Find where the given text appears and provide that cell's center as [X, Y] coordinate. 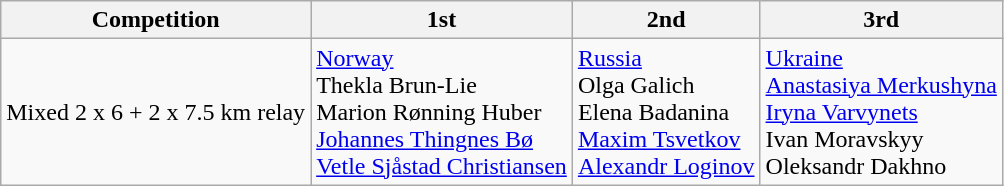
2nd [666, 20]
UkraineAnastasiya MerkushynaIryna VarvynetsIvan MoravskyyOleksandr Dakhno [881, 112]
NorwayThekla Brun-LieMarion Rønning HuberJohannes Thingnes BøVetle Sjåstad Christiansen [442, 112]
1st [442, 20]
RussiaOlga GalichElena BadaninaMaxim TsvetkovAlexandr Loginov [666, 112]
Competition [156, 20]
Mixed 2 x 6 + 2 x 7.5 km relay [156, 112]
3rd [881, 20]
